Locate the cell with the specified text and output its (X, Y) center coordinate. 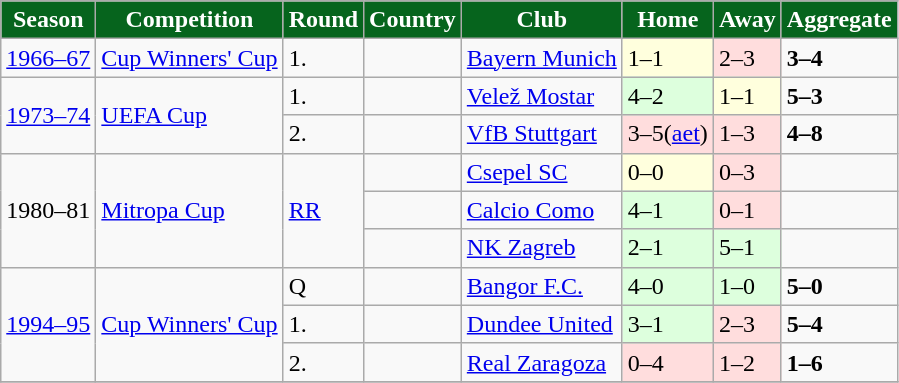
0–1 (747, 210)
Mitropa Cup (190, 210)
Competition (190, 20)
1–3 (747, 134)
Bangor F.C. (542, 286)
1–6 (839, 362)
Dundee United (542, 324)
NK Zagreb (542, 248)
5–0 (839, 286)
Bayern Munich (542, 58)
Csepel SC (542, 172)
1–0 (747, 286)
Velež Mostar (542, 96)
3–5(aet) (668, 134)
Away (747, 20)
1973–74 (48, 115)
1994–95 (48, 324)
Real Zaragoza (542, 362)
0–3 (747, 172)
Home (668, 20)
Club (542, 20)
5–4 (839, 324)
2–1 (668, 248)
Calcio Como (542, 210)
Country (413, 20)
4–2 (668, 96)
1966–67 (48, 58)
5–1 (747, 248)
4–1 (668, 210)
RR (323, 210)
4–8 (839, 134)
VfB Stuttgart (542, 134)
0–4 (668, 362)
Q (323, 286)
4–0 (668, 286)
1–2 (747, 362)
Aggregate (839, 20)
1980–81 (48, 210)
UEFA Cup (190, 115)
0–0 (668, 172)
3–4 (839, 58)
Season (48, 20)
3–1 (668, 324)
Round (323, 20)
5–3 (839, 96)
